Scan for the cell matching the given text and deliver its [X, Y] coordinate at center. 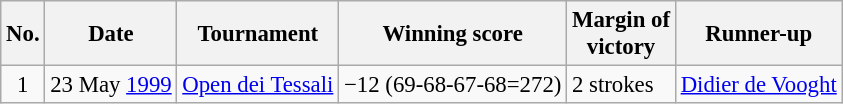
Runner-up [758, 34]
−12 (69-68-67-68=272) [453, 85]
Winning score [453, 34]
2 strokes [622, 85]
Open dei Tessali [258, 85]
23 May 1999 [111, 85]
Margin ofvictory [622, 34]
Tournament [258, 34]
1 [23, 85]
Didier de Vooght [758, 85]
Date [111, 34]
No. [23, 34]
